Return the [x, y] coordinate for the center point of the cell that contains the specified text.  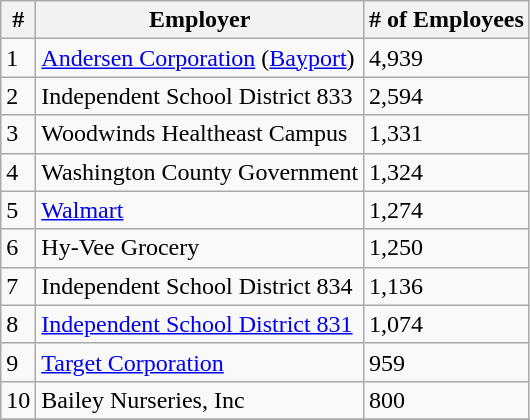
1,250 [447, 248]
Independent School District 833 [200, 96]
800 [447, 400]
# [18, 20]
4 [18, 172]
1,136 [447, 286]
Washington County Government [200, 172]
Target Corporation [200, 362]
1 [18, 58]
Independent School District 834 [200, 286]
7 [18, 286]
Hy-Vee Grocery [200, 248]
1,324 [447, 172]
5 [18, 210]
Independent School District 831 [200, 324]
9 [18, 362]
# of Employees [447, 20]
3 [18, 134]
2,594 [447, 96]
2 [18, 96]
959 [447, 362]
Woodwinds Healtheast Campus [200, 134]
10 [18, 400]
Andersen Corporation (Bayport) [200, 58]
1,331 [447, 134]
6 [18, 248]
1,074 [447, 324]
Bailey Nurseries, Inc [200, 400]
Walmart [200, 210]
4,939 [447, 58]
1,274 [447, 210]
Employer [200, 20]
8 [18, 324]
